Output the (x, y) coordinate of the center of the cell containing the given text.  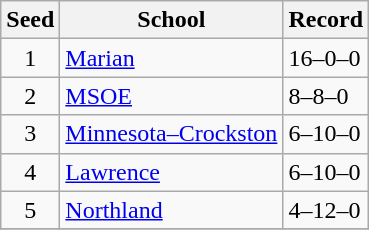
Northland (172, 210)
School (172, 20)
Seed (30, 20)
Record (326, 20)
MSOE (172, 96)
16–0–0 (326, 58)
2 (30, 96)
5 (30, 210)
3 (30, 134)
8–8–0 (326, 96)
Lawrence (172, 172)
1 (30, 58)
4–12–0 (326, 210)
Marian (172, 58)
Minnesota–Crockston (172, 134)
4 (30, 172)
